Pinpoint the cell where the given text exists, returning its [x, y] midpoint coordinate. 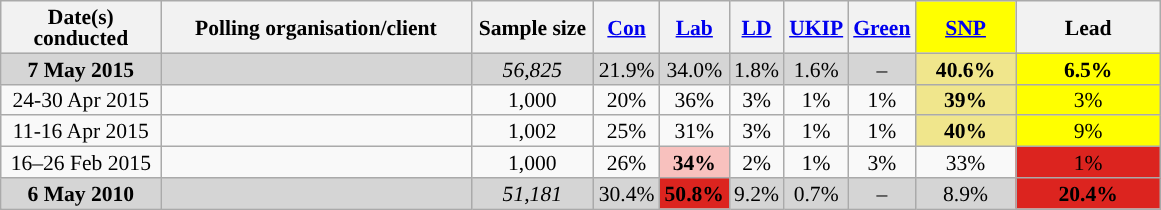
30.4% [627, 194]
40% [965, 132]
33% [965, 162]
51,181 [532, 194]
11-16 Apr 2015 [81, 132]
LD [756, 27]
1,002 [532, 132]
9.2% [756, 194]
UKIP [816, 27]
Lab [694, 27]
34% [694, 162]
26% [627, 162]
8.9% [965, 194]
Con [627, 27]
Polling organisation/client [316, 27]
25% [627, 132]
20.4% [1088, 194]
20% [627, 100]
9% [1088, 132]
Date(s)conducted [81, 27]
Sample size [532, 27]
21.9% [627, 68]
24-30 Apr 2015 [81, 100]
34.0% [694, 68]
7 May 2015 [81, 68]
39% [965, 100]
16–26 Feb 2015 [81, 162]
Green [882, 27]
2% [756, 162]
1.6% [816, 68]
6 May 2010 [81, 194]
50.8% [694, 194]
0.7% [816, 194]
56,825 [532, 68]
1.8% [756, 68]
31% [694, 132]
40.6% [965, 68]
6.5% [1088, 68]
36% [694, 100]
Lead [1088, 27]
SNP [965, 27]
